Locate the cell with the specified text and output its (x, y) center coordinate. 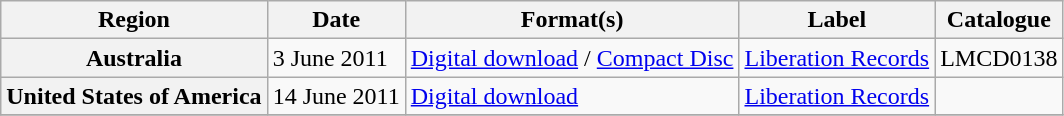
Region (134, 20)
United States of America (134, 96)
Digital download / Compact Disc (572, 58)
Digital download (572, 96)
3 June 2011 (336, 58)
LMCD0138 (999, 58)
Format(s) (572, 20)
Catalogue (999, 20)
Australia (134, 58)
14 June 2011 (336, 96)
Label (837, 20)
Date (336, 20)
